Find where the given text appears and provide that cell's center as [X, Y] coordinate. 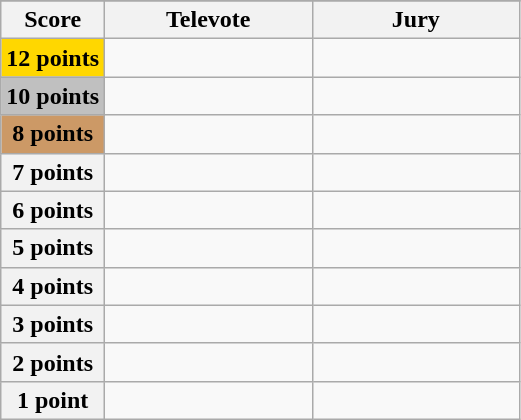
1 point [53, 400]
Score [53, 20]
7 points [53, 172]
8 points [53, 134]
6 points [53, 210]
5 points [53, 248]
3 points [53, 324]
Jury [416, 20]
Televote [209, 20]
4 points [53, 286]
12 points [53, 58]
10 points [53, 96]
2 points [53, 362]
